Determine the [x, y] coordinate at the center of the cell enclosing the given text.  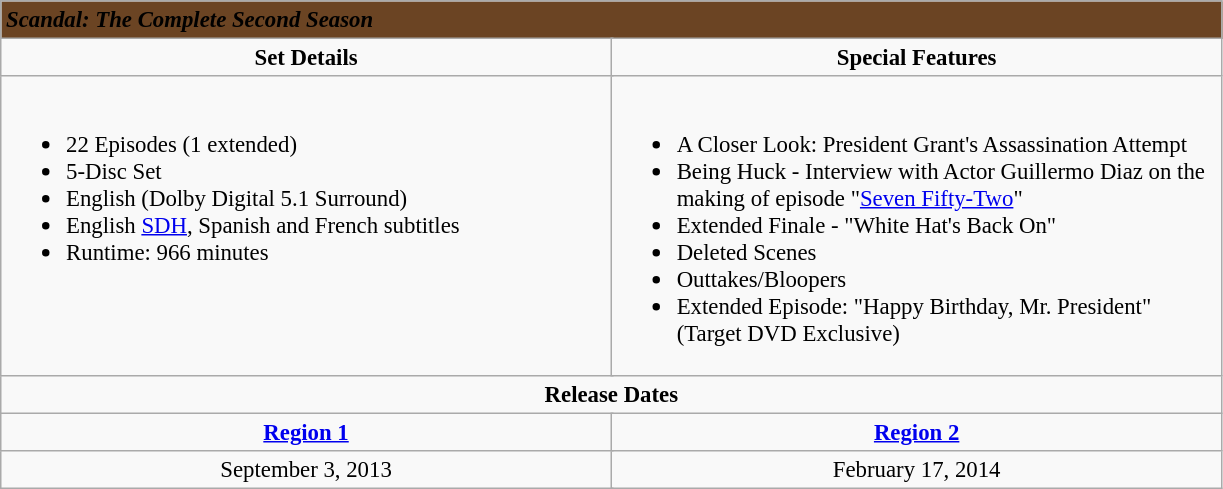
22 Episodes (1 extended)5-Disc SetEnglish (Dolby Digital 5.1 Surround)English SDH, Spanish and French subtitlesRuntime: 966 minutes [306, 226]
Region 2 [916, 432]
September 3, 2013 [306, 469]
Region 1 [306, 432]
Release Dates [612, 394]
Special Features [916, 58]
February 17, 2014 [916, 469]
Set Details [306, 58]
Scandal: The Complete Second Season [612, 20]
